Pinpoint the cell where the given text exists, returning its [X, Y] midpoint coordinate. 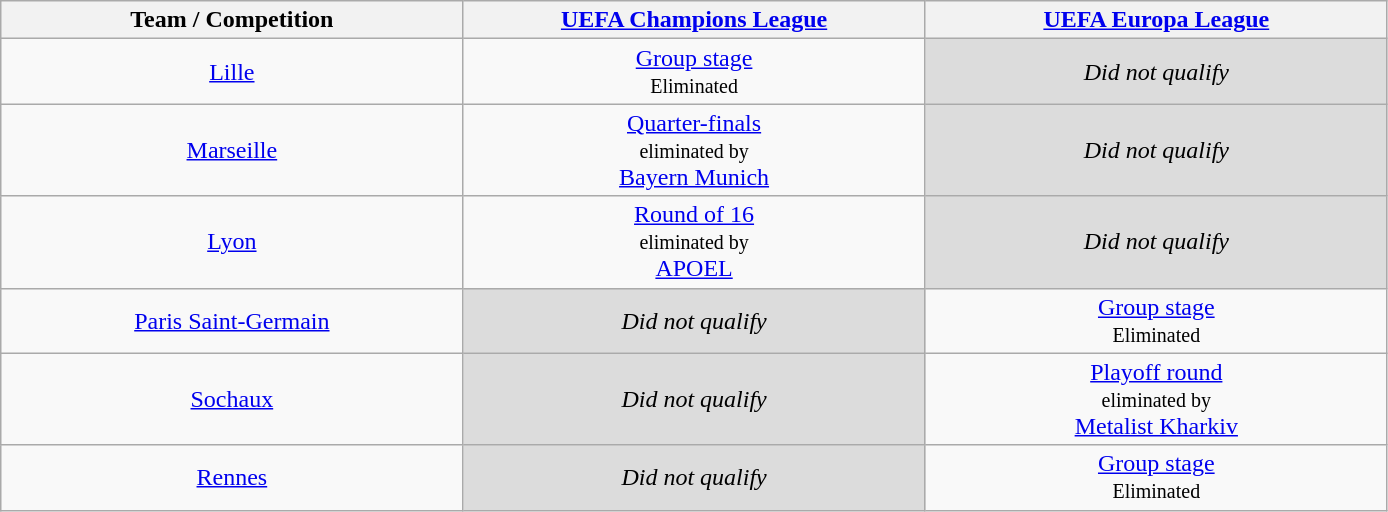
Rennes [232, 478]
Marseille [232, 150]
Team / Competition [232, 20]
Paris Saint-Germain [232, 320]
Quarter-finals eliminated by Bayern Munich [694, 150]
Lille [232, 72]
Lyon [232, 242]
UEFA Europa League [1156, 20]
Playoff round eliminated by Metalist Kharkiv [1156, 399]
Sochaux [232, 399]
UEFA Champions League [694, 20]
Round of 16 eliminated by APOEL [694, 242]
